Extract the [X, Y] coordinate from the center of the cell holding the provided text.  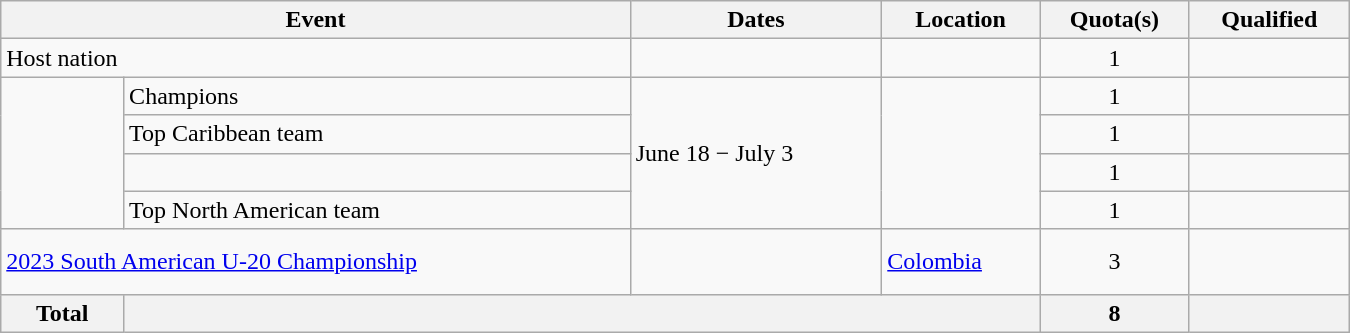
Location [961, 20]
Champions [378, 96]
Colombia [961, 262]
Qualified [1269, 20]
8 [1115, 313]
Quota(s) [1115, 20]
3 [1115, 262]
Event [316, 20]
Host nation [316, 58]
Top Caribbean team [378, 134]
Top North American team [378, 210]
June 18 − July 3 [756, 153]
2023 South American U-20 Championship [316, 262]
Dates [756, 20]
Total [62, 313]
